Capture the cell that displays the provided text and extract its (X, Y) central coordinate. 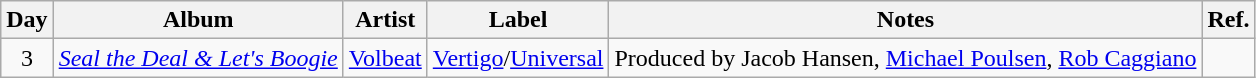
Artist (385, 20)
Album (198, 20)
Seal the Deal & Let's Boogie (198, 58)
Day (27, 20)
3 (27, 58)
Ref. (1228, 20)
Label (518, 20)
Produced by Jacob Hansen, Michael Poulsen, Rob Caggiano (906, 58)
Volbeat (385, 58)
Vertigo/Universal (518, 58)
Notes (906, 20)
